Determine the [x, y] coordinate at the center of the cell enclosing the given text.  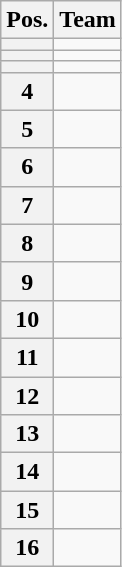
14 [28, 472]
Team [88, 20]
7 [28, 205]
8 [28, 243]
9 [28, 281]
6 [28, 167]
12 [28, 395]
5 [28, 129]
15 [28, 510]
4 [28, 91]
11 [28, 357]
16 [28, 548]
10 [28, 319]
Pos. [28, 20]
13 [28, 434]
